For the text-containing cell, return its midpoint in [X, Y] coordinate format. 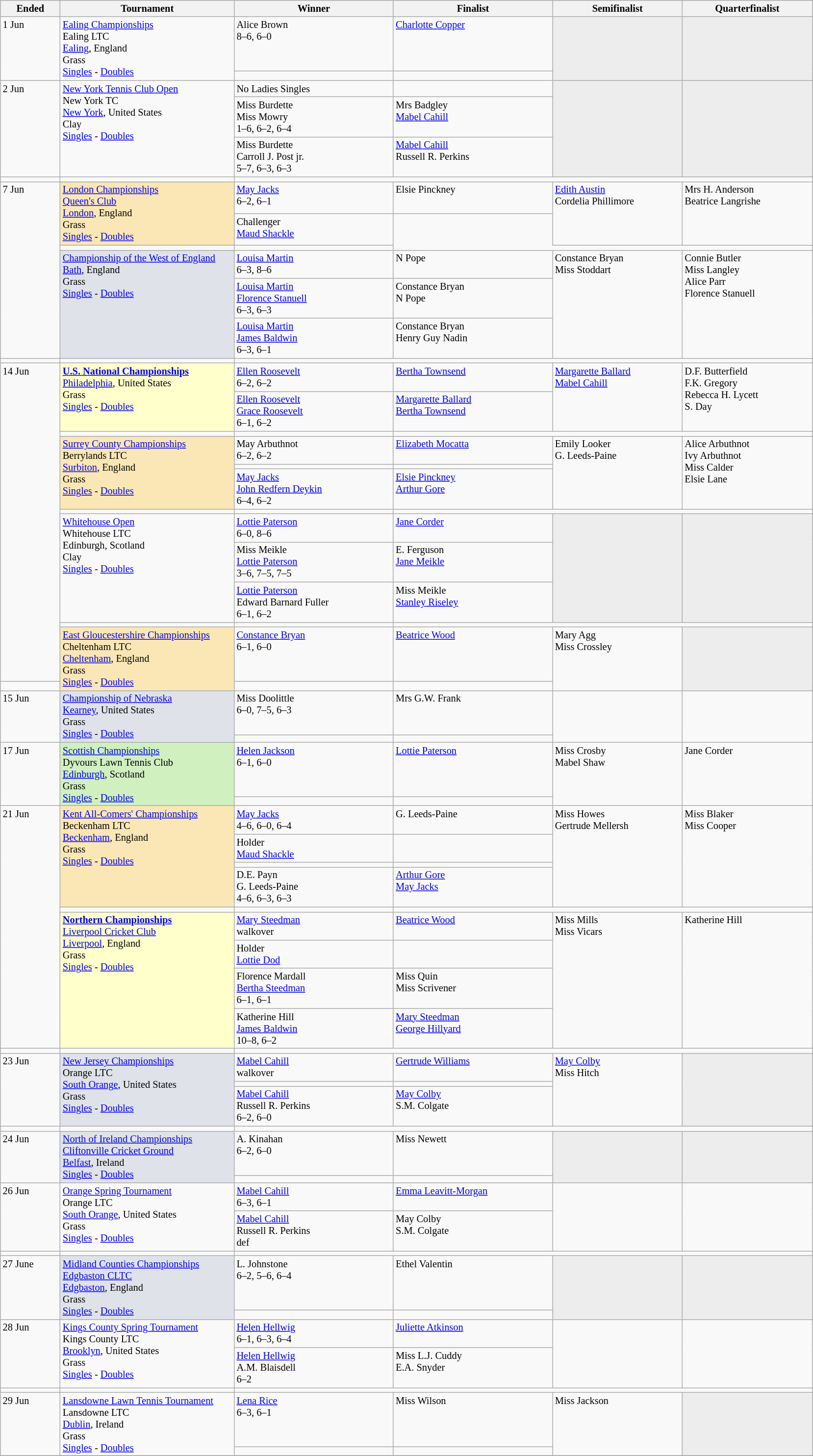
21 Jun [30, 927]
May Jacks4–6, 6–0, 6–4 [314, 820]
Margarette Ballard Mabel Cahill [618, 397]
New Jersey ChampionshipsOrange LTCSouth Orange, United StatesGrassSingles - Doubles [147, 1089]
Miss Burdette Miss Mowry1–6, 6–2, 6–4 [314, 117]
Elsie Pinckney Arthur Gore [473, 489]
Kings County Spring TournamentKings County LTCBrooklyn, United StatesGrassSingles - Doubles [147, 1353]
Mary Agg Miss Crossley [618, 658]
Louisa Martin James Baldwin6–3, 6–1 [314, 338]
Whitehouse OpenWhitehouse LTCEdinburgh, ScotlandClaySingles - Doubles [147, 568]
7 Jun [30, 270]
Connie Butler Miss Langley Alice Parr Florence Stanuell [747, 304]
E. Ferguson Jane Meikle [473, 562]
Miss Quin Miss Scrivener [473, 988]
28 Jun [30, 1353]
Miss L.J. Cuddy E.A. Snyder [473, 1368]
2 Jun [30, 128]
Orange Spring TournamentOrange LTCSouth Orange, United StatesGrassSingles - Doubles [147, 1217]
Kent All-Comers' ChampionshipsBeckenham LTCBeckenham, EnglandGrassSingles - Doubles [147, 856]
Ealing ChampionshipsEaling LTCEaling, EnglandGrassSingles - Doubles [147, 49]
May Arbuthnot6–2, 6–2 [314, 450]
15 Jun [30, 716]
Mary Steedmanwalkover [314, 926]
Miss Meikle Lottie Paterson3–6, 7–5, 7–5 [314, 562]
North of Ireland ChampionshipsCliftonville Cricket Ground Belfast, IrelandSingles - Doubles [147, 1157]
24 Jun [30, 1157]
Alice Brown8–6, 6–0 [314, 44]
Ellen Roosevelt6–2, 6–2 [314, 377]
Miss Burdette Carroll J. Post jr.5–7, 6–3, 6–3 [314, 157]
Mary Steedman George Hillyard [473, 1029]
Miss Doolittle6–0, 7–5, 6–3 [314, 712]
Helen Hellwig6–1, 6–3, 6–4 [314, 1333]
Elizabeth Mocatta [473, 450]
Miss Howes Gertrude Mellersh [618, 856]
Semifinalist [618, 8]
May Colby Miss Hitch [618, 1089]
Mrs Badgley Mabel Cahill [473, 117]
Northern ChampionshipsLiverpool Cricket ClubLiverpool, EnglandGrassSingles - Doubles [147, 980]
Miss Wilson [473, 1420]
Katherine Hill James Baldwin10–8, 6–2 [314, 1029]
Mabel Cahill6–3, 6–1 [314, 1197]
Louisa Martin Florence Stanuell6–3, 6–3 [314, 298]
Midland Counties ChampionshipsEdgbaston CLTCEdgbaston, EnglandGrassSingles - Doubles [147, 1287]
Constance Bryan6–1, 6–0 [314, 654]
New York Tennis Club OpenNew York TCNew York, United StatesClaySingles - Doubles [147, 128]
Holder Lottie Dod [314, 954]
D.F. Butterfield F.K. Gregory Rebecca H. Lycett S. Day [747, 397]
D.E. Payn G. Leeds-Paine4–6, 6–3, 6–3 [314, 887]
Mabel Cahill Russell R. Perkins [473, 157]
Lottie Paterson Edward Barnard Fuller6–1, 6–2 [314, 602]
1 Jun [30, 49]
14 Jun [30, 522]
Holder Maud Shackle [314, 848]
Ethel Valentin [473, 1282]
Lottie Paterson [473, 770]
Constance Bryan N Pope [473, 298]
Winner [314, 8]
Mrs H. Anderson Beatrice Langrishe [747, 213]
Bertha Townsend [473, 377]
17 Jun [30, 774]
Tournament [147, 8]
May Jacks6–2, 6–1 [314, 197]
N Pope [473, 264]
Gertrude Williams [473, 1067]
London ChampionshipsQueen's ClubLondon, EnglandGrassSingles - Doubles [147, 213]
Helen Hellwig A.M. Blaisdell6–2 [314, 1368]
Scottish ChampionshipsDyvours Lawn Tennis Club Edinburgh, ScotlandGrassSingles - Doubles [147, 774]
Emma Leavitt-Morgan [473, 1197]
Constance Bryan Miss Stoddart [618, 304]
L. Johnstone6–2, 5–6, 6–4 [314, 1282]
May Jacks John Redfern Deykin6–4, 6–2 [314, 489]
27 June [30, 1287]
Mabel Cahill Russell R. Perkins6–2, 6–0 [314, 1106]
26 Jun [30, 1217]
Florence Mardall Bertha Steedman6–1, 6–1 [314, 988]
Miss Jackson [618, 1424]
Finalist [473, 8]
Elsie Pinckney [473, 197]
A. Kinahan6–2, 6–0 [314, 1153]
Championship of the West of EnglandBath, EnglandGrassSingles - Doubles [147, 304]
Miss Mills Miss Vicars [618, 980]
Mabel Cahillwalkover [314, 1067]
Mabel Cahill Russell R. Perkinsdef [314, 1231]
Alice Arbuthnot Ivy Arbuthnot Miss Calder Elsie Lane [747, 473]
Miss Crosby Mabel Shaw [618, 774]
Championship of NebraskaKearney, United StatesGrassSingles - Doubles [147, 716]
Charlotte Copper [473, 44]
23 Jun [30, 1089]
Ended [30, 8]
Miss Meikle Stanley Riseley [473, 602]
Margarette Ballard Bertha Townsend [473, 411]
U.S. National ChampionshipsPhiladelphia, United StatesGrassSingles - Doubles [147, 397]
Quarterfinalist [747, 8]
Constance Bryan Henry Guy Nadin [473, 338]
East Gloucestershire ChampionshipsCheltenham LTCCheltenham, EnglandGrassSingles - Doubles [147, 658]
No Ladies Singles [314, 89]
Helen Jackson6–1, 6–0 [314, 770]
Mrs G.W. Frank [473, 712]
Lansdowne Lawn Tennis TournamentLansdowne LTCDublin, IrelandGrassSingles - Doubles [147, 1424]
Lottie Paterson6–0, 8–6 [314, 528]
Challenger Maud Shackle [314, 229]
Ellen Roosevelt Grace Roosevelt6–1, 6–2 [314, 411]
Juliette Atkinson [473, 1333]
Miss Blaker Miss Cooper [747, 856]
Emily Looker G. Leeds-Paine [618, 473]
Arthur Gore May Jacks [473, 887]
Louisa Martin6–3, 8–6 [314, 264]
Miss Newett [473, 1153]
Lena Rice6–3, 6–1 [314, 1420]
Katherine Hill [747, 980]
Surrey County ChampionshipsBerrylands LTCSurbiton, EnglandGrassSingles - Doubles [147, 473]
29 Jun [30, 1424]
Edith Austin Cordelia Phillimore [618, 213]
G. Leeds-Paine [473, 820]
